Locate the cell with the specified text and output its (X, Y) center coordinate. 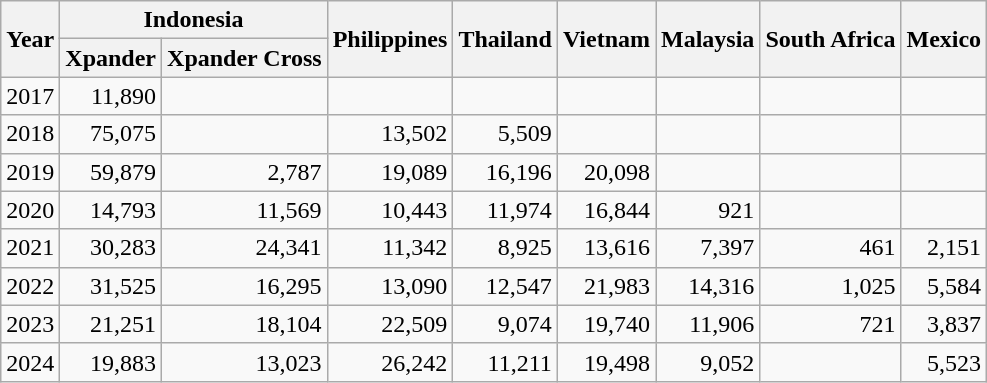
Year (30, 39)
19,740 (606, 324)
461 (830, 248)
11,342 (390, 248)
16,844 (606, 210)
31,525 (111, 286)
Xpander (111, 58)
18,104 (245, 324)
Mexico (944, 39)
24,341 (245, 248)
9,052 (708, 362)
11,569 (245, 210)
11,890 (111, 96)
2023 (30, 324)
2018 (30, 134)
13,090 (390, 286)
13,502 (390, 134)
9,074 (505, 324)
Malaysia (708, 39)
11,211 (505, 362)
2,151 (944, 248)
13,616 (606, 248)
Philippines (390, 39)
21,983 (606, 286)
11,974 (505, 210)
26,242 (390, 362)
5,509 (505, 134)
Xpander Cross (245, 58)
721 (830, 324)
16,295 (245, 286)
1,025 (830, 286)
16,196 (505, 172)
12,547 (505, 286)
14,316 (708, 286)
921 (708, 210)
30,283 (111, 248)
59,879 (111, 172)
Indonesia (194, 20)
Thailand (505, 39)
2024 (30, 362)
8,925 (505, 248)
5,523 (944, 362)
19,089 (390, 172)
Vietnam (606, 39)
75,075 (111, 134)
5,584 (944, 286)
21,251 (111, 324)
20,098 (606, 172)
13,023 (245, 362)
2021 (30, 248)
22,509 (390, 324)
7,397 (708, 248)
14,793 (111, 210)
19,883 (111, 362)
11,906 (708, 324)
2020 (30, 210)
2,787 (245, 172)
2019 (30, 172)
19,498 (606, 362)
South Africa (830, 39)
2017 (30, 96)
2022 (30, 286)
3,837 (944, 324)
10,443 (390, 210)
